Output the [x, y] coordinate of the center of the cell containing the given text.  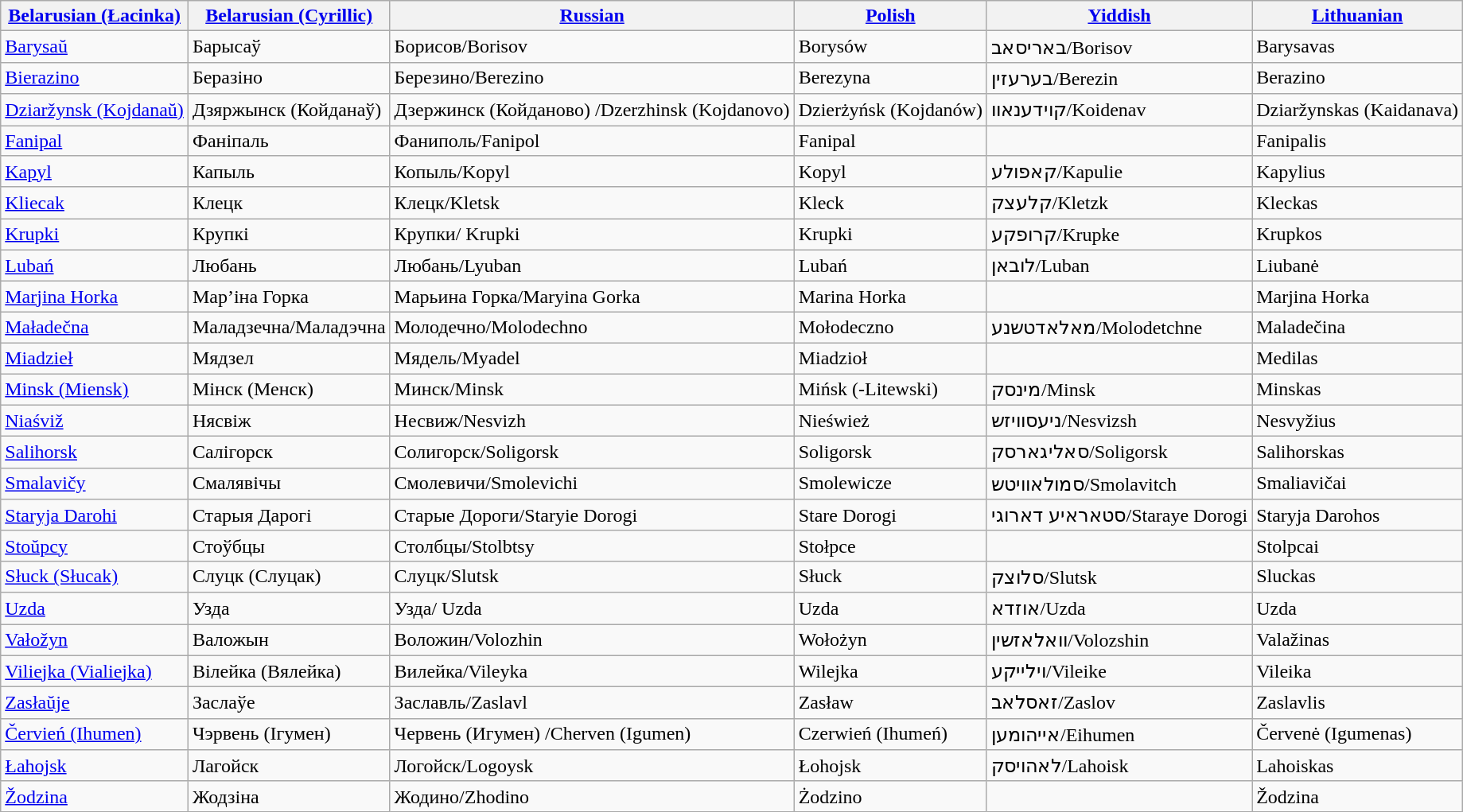
Polish [890, 16]
Nesvyžius [1357, 421]
Sluckas [1357, 577]
Несвиж/Nesvizh [592, 421]
Słuck [890, 577]
Smolewicze [890, 484]
Viliejka (Vialiejka) [95, 671]
Мар’іна Горка [289, 297]
Kapyl [95, 172]
Kleck [890, 203]
Minskas [1357, 390]
Mołodeczno [890, 328]
Salihorsk [95, 453]
Vałožyn [95, 639]
Mińsk (-Litewski) [890, 390]
Barysavas [1357, 47]
בערעזין/Berezin [1119, 78]
מאלאדטשנע/Molodetchne [1119, 328]
Červenė (Igumenas) [1357, 734]
Medilas [1357, 358]
Мядзел [289, 358]
Валожын [289, 639]
Borysów [890, 47]
Łahojsk [95, 766]
Мінск (Менск) [289, 390]
סאליגארסק/Soligorsk [1119, 453]
Krupkos [1357, 235]
Żodzino [890, 796]
Nieśwież [890, 421]
Stoŭpcy [95, 546]
Марьина Горка/Maryina Gorka [592, 297]
Kapylius [1357, 172]
לובאן/Luban [1119, 266]
Беразіно [289, 78]
Дзержинск (Койдановo) /Dzerzhinsk (Kojdanovo) [592, 110]
קרופקע/Krupke [1119, 235]
לאהויסק/Lahoisk [1119, 766]
Belarusian (Łacinka) [95, 16]
Salihorskas [1357, 453]
Стоўбцы [289, 546]
אייהומען/Eihumen [1119, 734]
Valažinas [1357, 639]
Zasłaŭje [95, 703]
Miadzioł [890, 358]
Логойск/Logoysk [592, 766]
Капыль [289, 172]
Слуцк (Слуцак) [289, 577]
Yiddish [1119, 16]
Dziaržynskas (Kaidanava) [1357, 110]
אוזדא/Uzda [1119, 608]
קאפולע/Kapulie [1119, 172]
Smalavičy [95, 484]
Łohojsk [890, 766]
Вилейка/Vileyka [592, 671]
Клецк [289, 203]
סמולאוויטש/Smolavitch [1119, 484]
Заслаўе [289, 703]
Минск/Minsk [592, 390]
Крупки/ Krupki [592, 235]
Солигорск/Soligorsk [592, 453]
Узда [289, 608]
Копыль/Kopyl [592, 172]
סלוצק/Slutsk [1119, 577]
Staryja Darohi [95, 515]
Stołpce [890, 546]
Любань [289, 266]
Любань/Lyuban [592, 266]
Узда/ Uzda [592, 608]
Vileika [1357, 671]
Фаніпаль [289, 141]
Крупкі [289, 235]
Berezyna [890, 78]
Березино/Berezino [592, 78]
Клецк/Kletsk [592, 203]
קלעצק/Kletzk [1119, 203]
Барысаў [289, 47]
Жодино/Zhodino [592, 796]
באריסאב/Borisov [1119, 47]
סטאראיע דארוגי/Staraye Dorogi [1119, 515]
Чэрвень (Ігумен) [289, 734]
Нясвіж [289, 421]
Воложин/Volozhin [592, 639]
Staryja Darohos [1357, 515]
Wołożyn [890, 639]
Молодечно/Molodechno [592, 328]
Борисов/Borisov [592, 47]
Старые Дороги/Staryie Dorogi [592, 515]
Niaśviž [95, 421]
Lahoiskas [1357, 766]
Soligorsk [890, 453]
Wilejka [890, 671]
וואלאזשין/Volozshin [1119, 639]
Maladečina [1357, 328]
Belarusian (Cyrillic) [289, 16]
Berazino [1357, 78]
זאסלאב/Zaslov [1119, 703]
Słuck (Słucak) [95, 577]
Minsk (Miensk) [95, 390]
Červień (Ihumen) [95, 734]
Вілейка (Вялейка) [289, 671]
Bierazino [95, 78]
Kleckas [1357, 203]
Lithuanian [1357, 16]
Столбцы/Stolbtsy [592, 546]
Czerwień (Ihumeń) [890, 734]
Жодзіна [289, 796]
מינסק/Minsk [1119, 390]
Маладзечна/Маладэчна [289, 328]
Червень (Игумен) /Cherven (Igumen) [592, 734]
Лагойск [289, 766]
Салігорск [289, 453]
Stare Dorogi [890, 515]
Смалявічы [289, 484]
Liubanė [1357, 266]
Dziaržynsk (Kojdanaŭ) [95, 110]
Мядель/Myadel [592, 358]
Dzierżyńsk (Kojdanów) [890, 110]
Kopyl [890, 172]
Kliecak [95, 203]
Фаниполь/Fanipol [592, 141]
וילייקע/Vileike [1119, 671]
Старыя Дарогі [289, 515]
Дзяржынск (Койданаў) [289, 110]
Russian [592, 16]
ניעסוויזש/Nesvizsh [1119, 421]
Заславль/Zaslavl [592, 703]
Miadzieł [95, 358]
קוידענאוו/Koidenav [1119, 110]
Смолевичи/Smolevichi [592, 484]
Maładečna [95, 328]
Marina Horka [890, 297]
Barysaŭ [95, 47]
Zasław [890, 703]
Fanipalis [1357, 141]
Stolpcai [1357, 546]
Слуцк/Slutsk [592, 577]
Zaslavlis [1357, 703]
Smaliavičai [1357, 484]
